Return the [x, y] coordinate for the center point of the cell that contains the specified text.  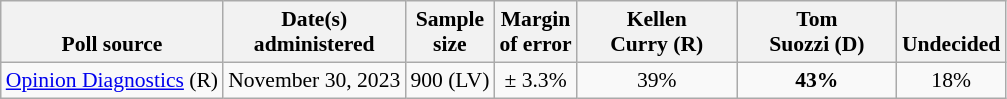
Samplesize [450, 32]
39% [657, 80]
Undecided [951, 32]
TomSuozzi (D) [817, 32]
900 (LV) [450, 80]
± 3.3% [535, 80]
Poll source [112, 32]
Opinion Diagnostics (R) [112, 80]
November 30, 2023 [314, 80]
18% [951, 80]
43% [817, 80]
Date(s)administered [314, 32]
KellenCurry (R) [657, 32]
Marginof error [535, 32]
